Search for the cell housing the specified text and yield its [x, y] center coordinate. 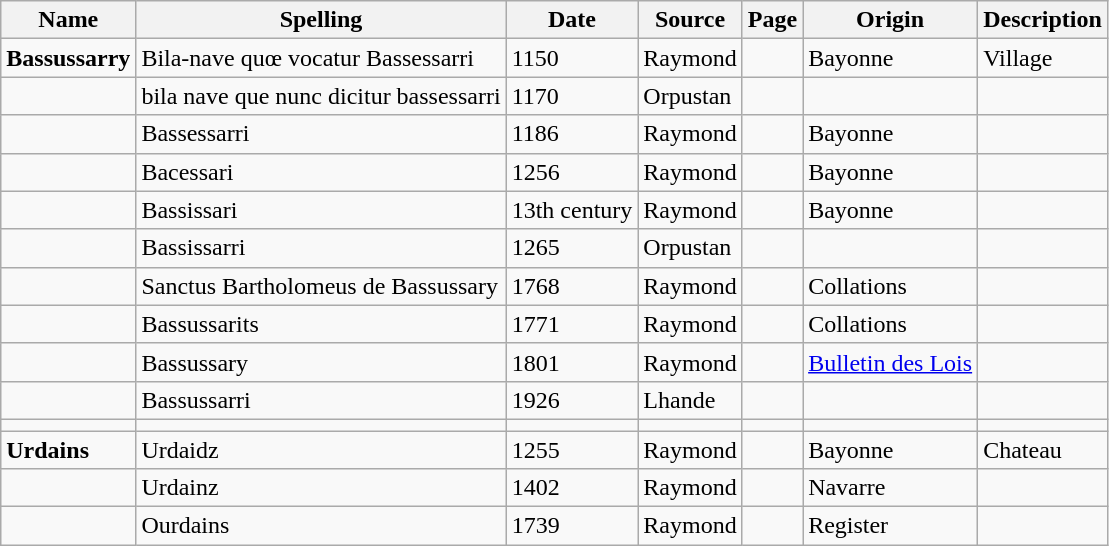
Urdains [68, 449]
1256 [572, 172]
1402 [572, 488]
Bassessarri [321, 134]
1771 [572, 324]
Bacessari [321, 172]
Navarre [890, 488]
1186 [572, 134]
bila nave que nunc dicitur bassessarri [321, 96]
13th century [572, 210]
Bassussary [321, 362]
Bassissarri [321, 248]
1739 [572, 526]
1150 [572, 58]
1265 [572, 248]
1801 [572, 362]
Register [890, 526]
Lhande [690, 400]
Name [68, 20]
Sanctus Bartholomeus de Bassussary [321, 286]
Bila-nave quœ vocatur Bassessarri [321, 58]
Village [1043, 58]
Bassissari [321, 210]
Urdainz [321, 488]
Bassussarits [321, 324]
Description [1043, 20]
1768 [572, 286]
1926 [572, 400]
1170 [572, 96]
Chateau [1043, 449]
Page [772, 20]
Urdaidz [321, 449]
Source [690, 20]
Origin [890, 20]
Ourdains [321, 526]
Spelling [321, 20]
Bassussarri [321, 400]
Date [572, 20]
Bulletin des Lois [890, 362]
Bassussarry [68, 58]
1255 [572, 449]
